Extract the (X, Y) coordinate from the center of the cell holding the provided text.  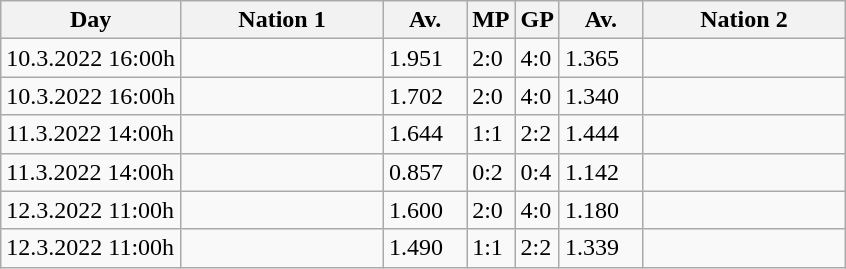
1.339 (600, 248)
1.490 (426, 248)
Nation 1 (282, 20)
MP (491, 20)
1.340 (600, 96)
1.644 (426, 134)
0.857 (426, 172)
1.600 (426, 210)
GP (537, 20)
0:4 (537, 172)
1.951 (426, 58)
1.142 (600, 172)
1.365 (600, 58)
0:2 (491, 172)
1.702 (426, 96)
Nation 2 (744, 20)
1.444 (600, 134)
Day (91, 20)
1.180 (600, 210)
